Capture the cell that displays the provided text and extract its [X, Y] central coordinate. 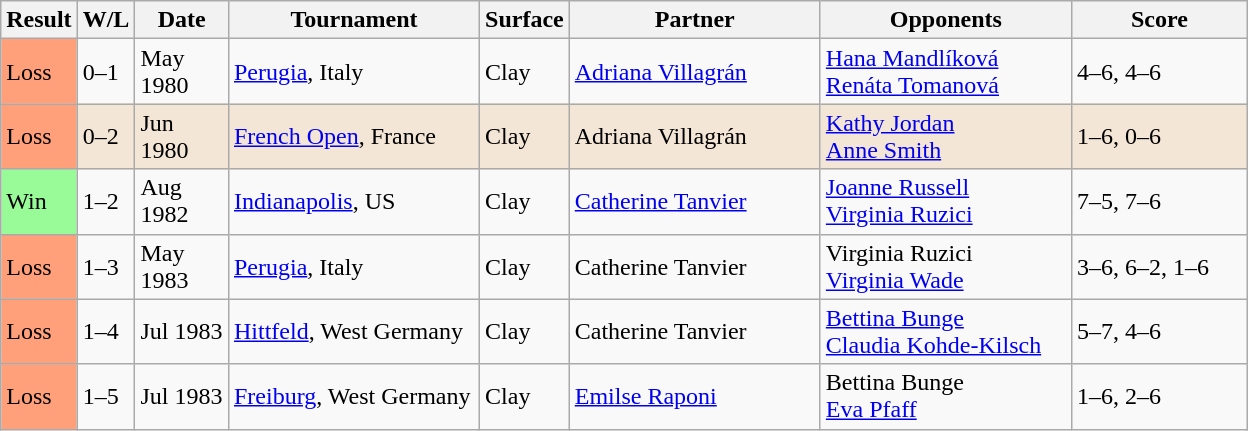
1–6, 0–6 [1159, 136]
0–1 [106, 72]
1–5 [106, 396]
May 1983 [182, 266]
Win [39, 202]
Joanne Russell Virginia Ruzici [946, 202]
Hittfeld, West Germany [354, 332]
Bettina Bunge Eva Pfaff [946, 396]
Tournament [354, 20]
Bettina Bunge Claudia Kohde-Kilsch [946, 332]
Surface [525, 20]
7–5, 7–6 [1159, 202]
1–4 [106, 332]
W/L [106, 20]
Emilse Raponi [694, 396]
4–6, 4–6 [1159, 72]
Virginia Ruzici Virginia Wade [946, 266]
Score [1159, 20]
Kathy Jordan Anne Smith [946, 136]
Result [39, 20]
1–6, 2–6 [1159, 396]
May 1980 [182, 72]
Opponents [946, 20]
Hana Mandlíková Renáta Tomanová [946, 72]
Aug 1982 [182, 202]
5–7, 4–6 [1159, 332]
Indianapolis, US [354, 202]
0–2 [106, 136]
Date [182, 20]
3–6, 6–2, 1–6 [1159, 266]
French Open, France [354, 136]
Freiburg, West Germany [354, 396]
1–3 [106, 266]
Partner [694, 20]
1–2 [106, 202]
Jun 1980 [182, 136]
